Pinpoint the cell where the given text exists, returning its [X, Y] midpoint coordinate. 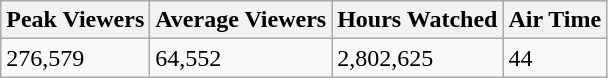
2,802,625 [418, 58]
276,579 [76, 58]
Average Viewers [241, 20]
44 [555, 58]
64,552 [241, 58]
Hours Watched [418, 20]
Peak Viewers [76, 20]
Air Time [555, 20]
